Provide the (x, y) coordinate of the cell's center where the given text is located.  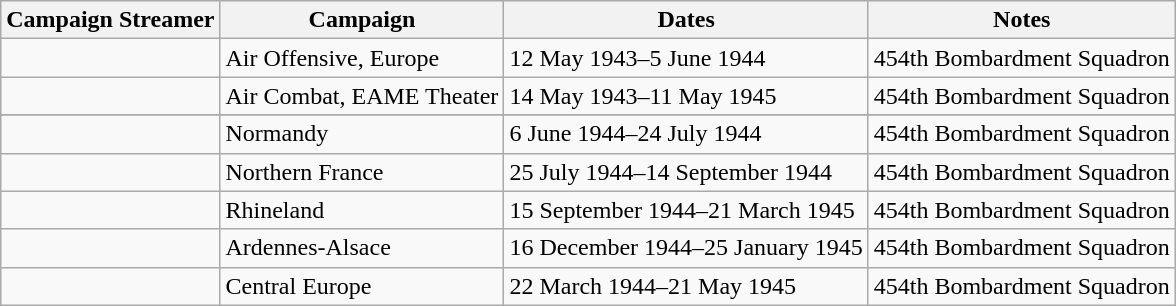
Northern France (362, 172)
Notes (1022, 20)
14 May 1943–11 May 1945 (686, 96)
Dates (686, 20)
22 March 1944–21 May 1945 (686, 286)
Air Combat, EAME Theater (362, 96)
Air Offensive, Europe (362, 58)
16 December 1944–25 January 1945 (686, 248)
Central Europe (362, 286)
12 May 1943–5 June 1944 (686, 58)
Ardennes-Alsace (362, 248)
Rhineland (362, 210)
Campaign Streamer (110, 20)
6 June 1944–24 July 1944 (686, 134)
15 September 1944–21 March 1945 (686, 210)
Normandy (362, 134)
Campaign (362, 20)
25 July 1944–14 September 1944 (686, 172)
